Extract the [x, y] coordinate from the center of the cell holding the provided text.  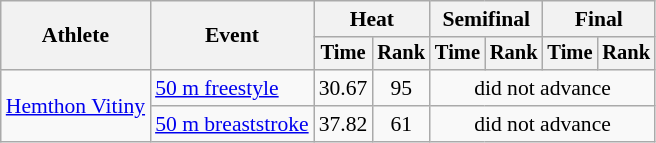
Heat [372, 19]
Event [232, 36]
Hemthon Vitiny [76, 106]
Final [598, 19]
50 m freestyle [232, 88]
50 m breaststroke [232, 124]
Athlete [76, 36]
Semifinal [486, 19]
61 [401, 124]
30.67 [344, 88]
95 [401, 88]
37.82 [344, 124]
